Scan for the cell matching the given text and deliver its (X, Y) coordinate at center. 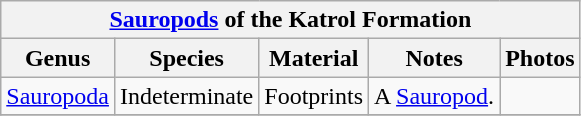
Indeterminate (186, 96)
Sauropods of the Katrol Formation (290, 20)
Footprints (314, 96)
Notes (434, 58)
Species (186, 58)
Material (314, 58)
Sauropoda (58, 96)
Genus (58, 58)
Photos (540, 58)
A Sauropod. (434, 96)
